Scan for the cell matching the given text and deliver its (x, y) coordinate at center. 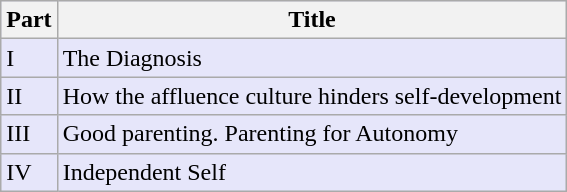
Independent Self (312, 172)
IV (29, 172)
How the affluence culture hinders self-development (312, 96)
Part (29, 20)
Good parenting. Parenting for Autonomy (312, 134)
III (29, 134)
I (29, 58)
Title (312, 20)
The Diagnosis (312, 58)
II (29, 96)
